Return (X, Y) of the center of cell containing provided text 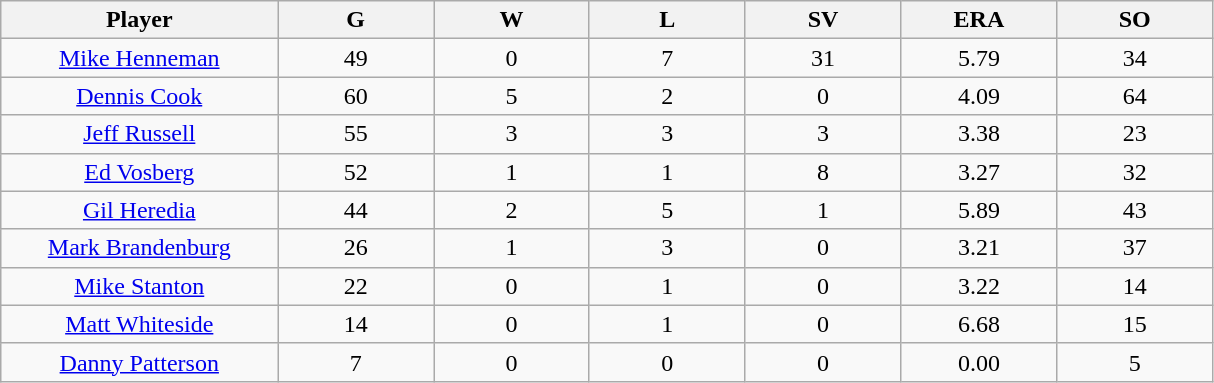
3.22 (979, 286)
SV (823, 20)
5.79 (979, 58)
44 (356, 210)
Mike Stanton (140, 286)
Mike Henneman (140, 58)
34 (1135, 58)
52 (356, 172)
ERA (979, 20)
L (667, 20)
8 (823, 172)
55 (356, 134)
Dennis Cook (140, 96)
60 (356, 96)
23 (1135, 134)
3.21 (979, 248)
Gil Heredia (140, 210)
3.38 (979, 134)
49 (356, 58)
3.27 (979, 172)
Player (140, 20)
SO (1135, 20)
G (356, 20)
22 (356, 286)
15 (1135, 324)
5.89 (979, 210)
32 (1135, 172)
37 (1135, 248)
W (512, 20)
Danny Patterson (140, 362)
64 (1135, 96)
6.68 (979, 324)
4.09 (979, 96)
26 (356, 248)
43 (1135, 210)
Ed Vosberg (140, 172)
Mark Brandenburg (140, 248)
31 (823, 58)
Jeff Russell (140, 134)
0.00 (979, 362)
Matt Whiteside (140, 324)
